For the text-containing cell, return its midpoint in [X, Y] coordinate format. 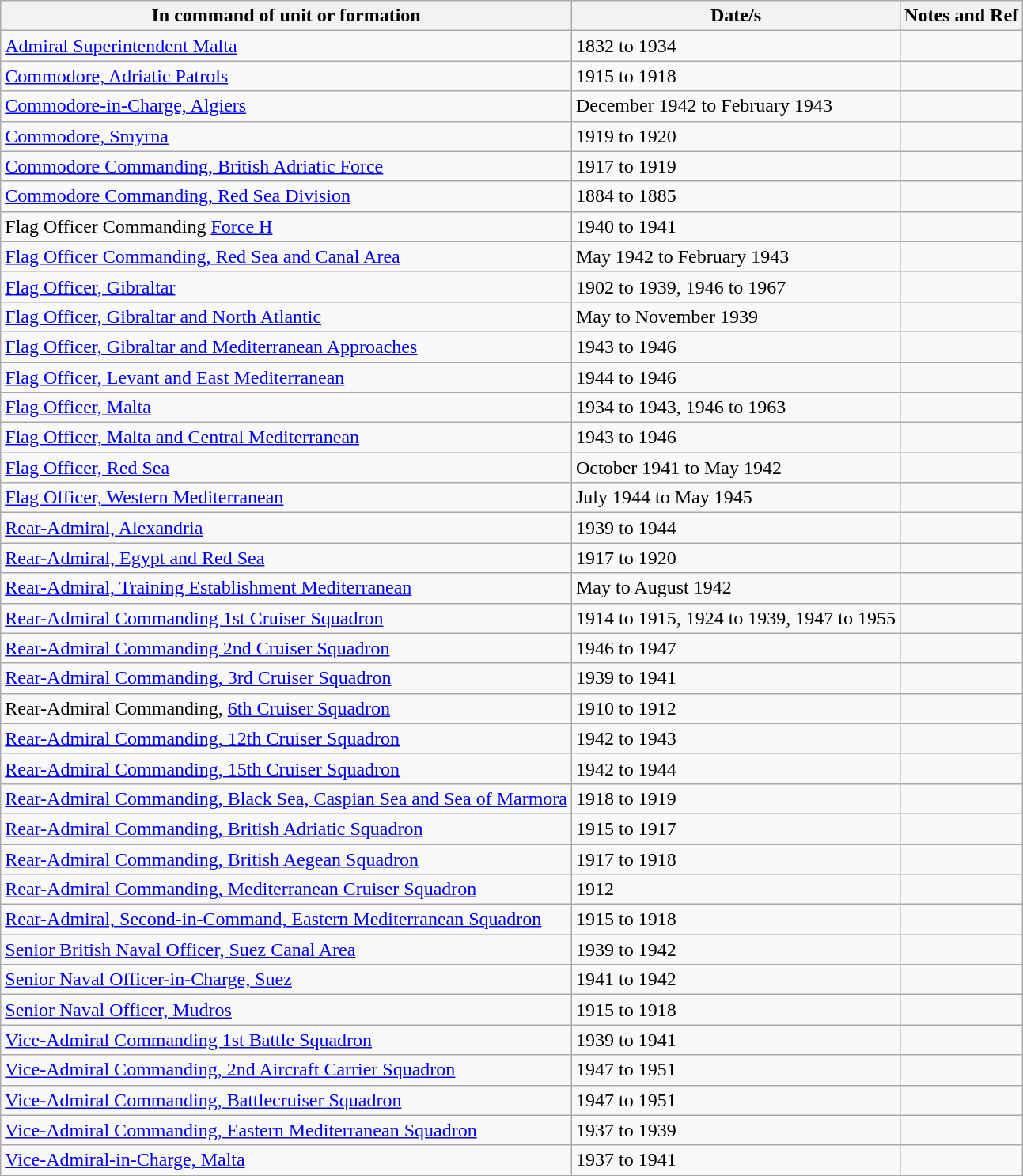
Vice-Admiral Commanding, 2nd Aircraft Carrier Squadron [286, 1070]
1917 to 1918 [736, 859]
Vice-Admiral-in-Charge, Malta [286, 1160]
Flag Officer, Levant and East Mediterranean [286, 377]
1937 to 1939 [736, 1130]
Rear-Admiral, Second-in-Command, Eastern Mediterranean Squadron [286, 920]
May 1942 to February 1943 [736, 256]
Rear-Admiral Commanding, British Adriatic Squadron [286, 829]
1940 to 1941 [736, 226]
Rear-Admiral Commanding, 15th Cruiser Squadron [286, 768]
Commodore Commanding, British Adriatic Force [286, 166]
Rear-Admiral, Alexandria [286, 528]
Rear-Admiral Commanding, Black Sea, Caspian Sea and Sea of Marmora [286, 799]
Admiral Superintendent Malta [286, 46]
1946 to 1947 [736, 648]
Commodore, Adriatic Patrols [286, 76]
1902 to 1939, 1946 to 1967 [736, 286]
Flag Officer, Malta and Central Mediterranean [286, 438]
Rear-Admiral Commanding, British Aegean Squadron [286, 859]
December 1942 to February 1943 [736, 106]
1942 to 1944 [736, 768]
In command of unit or formation [286, 16]
1884 to 1885 [736, 196]
1917 to 1919 [736, 166]
Commodore Commanding, Red Sea Division [286, 196]
Flag Officer, Gibraltar [286, 286]
Flag Officer Commanding, Red Sea and Canal Area [286, 256]
Rear-Admiral Commanding, 12th Cruiser Squadron [286, 738]
July 1944 to May 1945 [736, 498]
Commodore, Smyrna [286, 136]
1939 to 1944 [736, 528]
Rear-Admiral Commanding, 6th Cruiser Squadron [286, 708]
Date/s [736, 16]
Rear-Admiral Commanding 2nd Cruiser Squadron [286, 648]
October 1941 to May 1942 [736, 468]
1918 to 1919 [736, 799]
Rear-Admiral, Egypt and Red Sea [286, 558]
Flag Officer, Gibraltar and North Atlantic [286, 317]
May to August 1942 [736, 588]
May to November 1939 [736, 317]
1910 to 1912 [736, 708]
1917 to 1920 [736, 558]
1939 to 1942 [736, 950]
1914 to 1915, 1924 to 1939, 1947 to 1955 [736, 618]
1915 to 1917 [736, 829]
Senior Naval Officer-in-Charge, Suez [286, 980]
Vice-Admiral Commanding 1st Battle Squadron [286, 1040]
Vice-Admiral Commanding, Eastern Mediterranean Squadron [286, 1130]
1919 to 1920 [736, 136]
1934 to 1943, 1946 to 1963 [736, 408]
Senior British Naval Officer, Suez Canal Area [286, 950]
Senior Naval Officer, Mudros [286, 1010]
Flag Officer, Red Sea [286, 468]
Rear-Admiral Commanding 1st Cruiser Squadron [286, 618]
Rear-Admiral, Training Establishment Mediterranean [286, 588]
Flag Officer, Western Mediterranean [286, 498]
1941 to 1942 [736, 980]
Flag Officer, Malta [286, 408]
Flag Officer Commanding Force H [286, 226]
1912 [736, 890]
Commodore-in-Charge, Algiers [286, 106]
Flag Officer, Gibraltar and Mediterranean Approaches [286, 347]
1942 to 1943 [736, 738]
1944 to 1946 [736, 377]
Rear-Admiral Commanding, Mediterranean Cruiser Squadron [286, 890]
Vice-Admiral Commanding, Battlecruiser Squadron [286, 1100]
Rear-Admiral Commanding, 3rd Cruiser Squadron [286, 678]
1937 to 1941 [736, 1160]
1832 to 1934 [736, 46]
Notes and Ref [962, 16]
